Output the (x, y) coordinate of the center of the cell containing the given text.  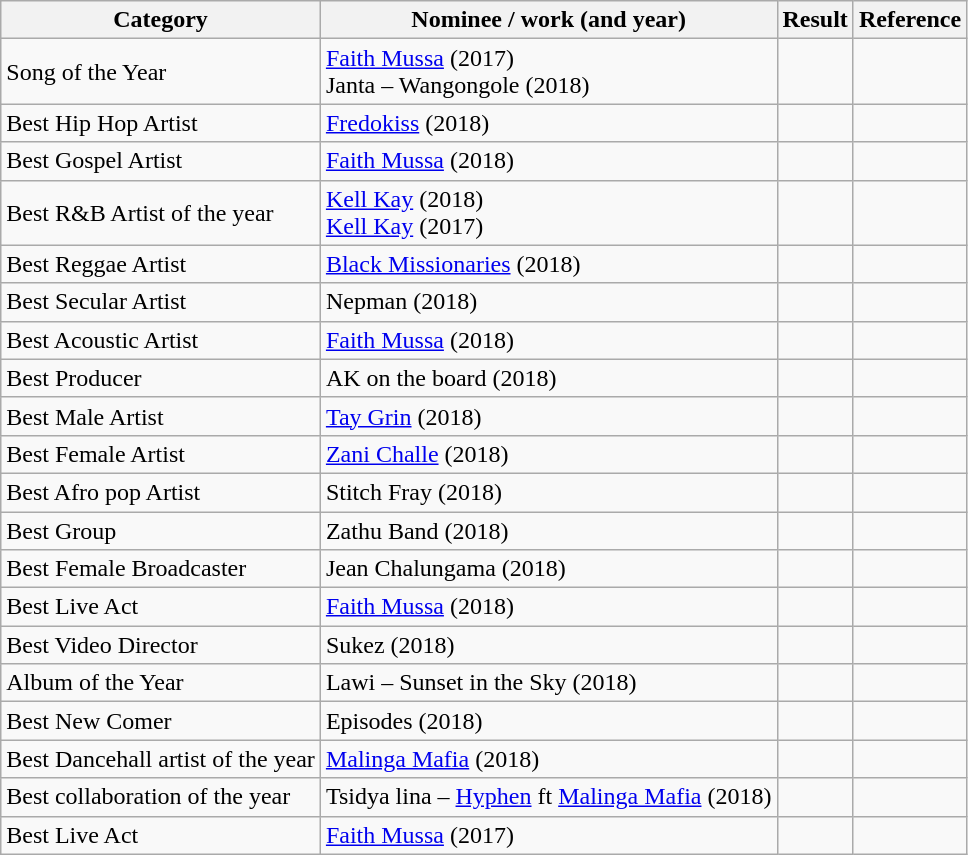
Tsidya lina – Hyphen ft Malinga Mafia (2018) (548, 797)
AK on the board (2018) (548, 378)
Best Reggae Artist (161, 264)
Faith Mussa (2017)Janta – Wangongole (2018) (548, 72)
Episodes (2018) (548, 721)
Best R&B Artist of the year (161, 212)
Lawi – Sunset in the Sky (2018) (548, 683)
Result (815, 20)
Category (161, 20)
Sukez (2018) (548, 645)
Album of the Year (161, 683)
Best Video Director (161, 645)
Fredokiss (2018) (548, 123)
Nepman (2018) (548, 302)
Reference (910, 20)
Black Missionaries (2018) (548, 264)
Best Male Artist (161, 416)
Best Dancehall artist of the year (161, 759)
Kell Kay (2018)Kell Kay (2017) (548, 212)
Nominee / work (and year) (548, 20)
Zani Challe (2018) (548, 454)
Best Afro pop Artist (161, 492)
Best Group (161, 531)
Best collaboration of the year (161, 797)
Best Hip Hop Artist (161, 123)
Best Female Artist (161, 454)
Faith Mussa (2017) (548, 835)
Best Gospel Artist (161, 161)
Stitch Fray (2018) (548, 492)
Best Acoustic Artist (161, 340)
Best Secular Artist (161, 302)
Best Producer (161, 378)
Best New Comer (161, 721)
Malinga Mafia (2018) (548, 759)
Tay Grin (2018) (548, 416)
Jean Chalungama (2018) (548, 569)
Zathu Band (2018) (548, 531)
Song of the Year (161, 72)
Best Female Broadcaster (161, 569)
